Provide the (x, y) coordinate of the cell's center where the given text is located.  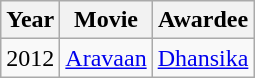
Aravaan (106, 58)
2012 (30, 58)
Awardee (203, 20)
Movie (106, 20)
Year (30, 20)
Dhansika (203, 58)
